From the cell containing the given text, extract its center point as [x, y] coordinate. 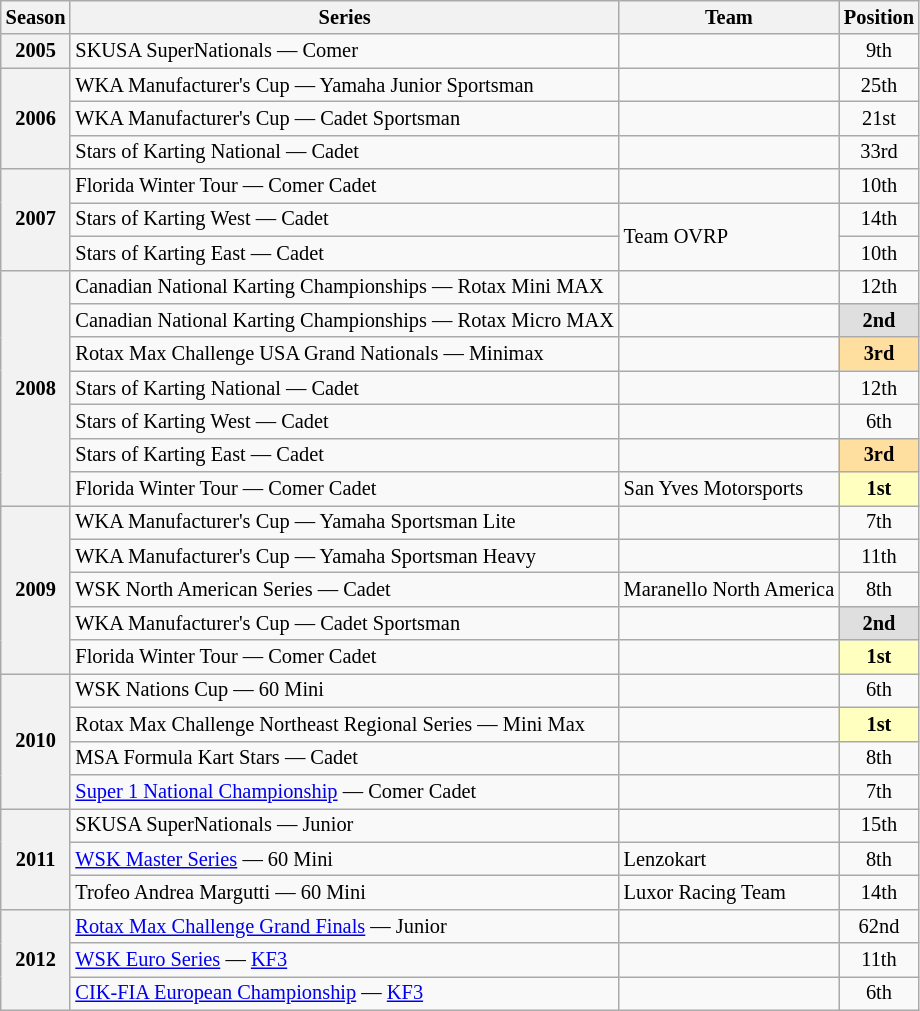
Team OVRP [729, 236]
2007 [36, 220]
WSK Master Series — 60 Mini [344, 859]
9th [879, 51]
SKUSA SuperNationals — Comer [344, 51]
Trofeo Andrea Margutti — 60 Mini [344, 892]
2006 [36, 118]
Luxor Racing Team [729, 892]
San Yves Motorsports [729, 489]
WKA Manufacturer's Cup — Yamaha Sportsman Heavy [344, 556]
WSK Euro Series — KF3 [344, 960]
WSK Nations Cup — 60 Mini [344, 690]
WSK North American Series — Cadet [344, 589]
Team [729, 17]
Canadian National Karting Championships — Rotax Mini MAX [344, 287]
SKUSA SuperNationals — Junior [344, 825]
Rotax Max Challenge USA Grand Nationals — Minimax [344, 354]
Season [36, 17]
Rotax Max Challenge Grand Finals — Junior [344, 926]
Super 1 National Championship — Comer Cadet [344, 791]
21st [879, 118]
2005 [36, 51]
CIK-FIA European Championship — KF3 [344, 993]
Position [879, 17]
WKA Manufacturer's Cup — Yamaha Sportsman Lite [344, 522]
2012 [36, 960]
Series [344, 17]
MSA Formula Kart Stars — Cadet [344, 758]
Lenzokart [729, 859]
25th [879, 85]
2008 [36, 388]
2010 [36, 740]
WKA Manufacturer's Cup — Yamaha Junior Sportsman [344, 85]
62nd [879, 926]
15th [879, 825]
33rd [879, 152]
2009 [36, 589]
2011 [36, 858]
Rotax Max Challenge Northeast Regional Series — Mini Max [344, 724]
Canadian National Karting Championships — Rotax Micro MAX [344, 320]
Maranello North America [729, 589]
